Find where the given text appears and provide that cell's center as [x, y] coordinate. 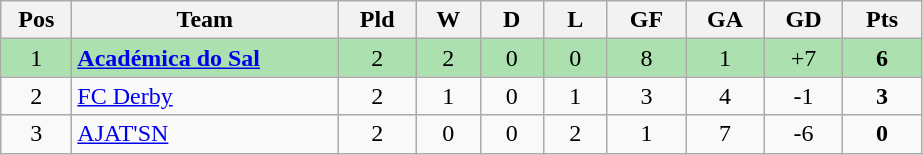
Team [205, 20]
Académica do Sal [205, 58]
W [448, 20]
GA [726, 20]
L [576, 20]
+7 [804, 58]
6 [882, 58]
FC Derby [205, 96]
Pld [378, 20]
-6 [804, 134]
Pts [882, 20]
8 [646, 58]
D [512, 20]
4 [726, 96]
Pos [36, 20]
-1 [804, 96]
GF [646, 20]
GD [804, 20]
AJAT'SN [205, 134]
7 [726, 134]
